Identify which cell holds the provided text, then report its [X, Y] central coordinate. 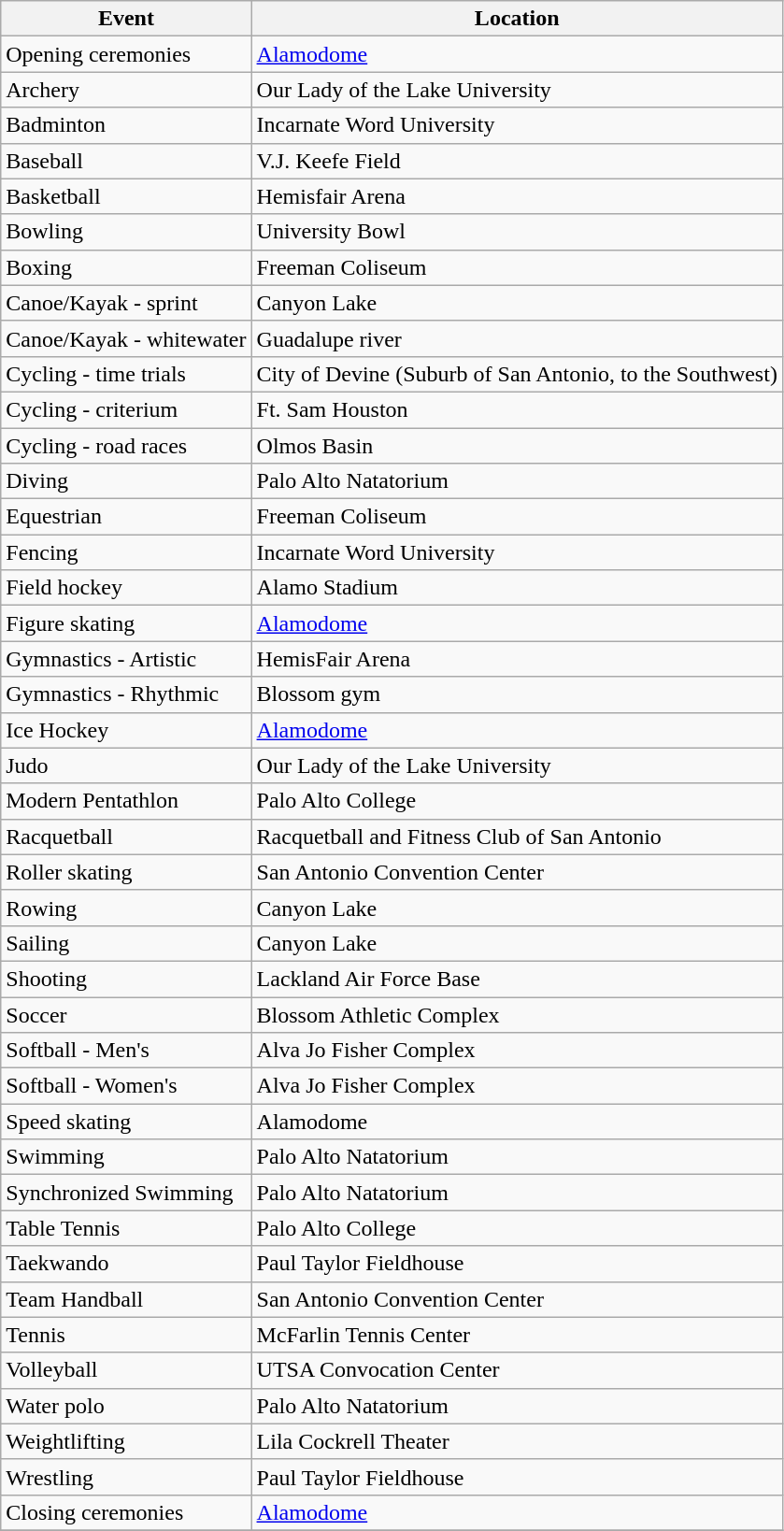
University Bowl [517, 232]
Canoe/Kayak - sprint [126, 303]
Sailing [126, 943]
Rowing [126, 908]
Softball - Men's [126, 1051]
Soccer [126, 1014]
Softball - Women's [126, 1086]
UTSA Convocation Center [517, 1370]
Olmos Basin [517, 446]
City of Devine (Suburb of San Antonio, to the Southwest) [517, 374]
Event [126, 19]
Team Handball [126, 1299]
Equestrian [126, 517]
Cycling - time trials [126, 374]
Tennis [126, 1335]
Modern Pentathlon [126, 801]
Closing ceremonies [126, 1512]
Shooting [126, 979]
Racquetball [126, 837]
Figure skating [126, 623]
Blossom Athletic Complex [517, 1014]
Roller skating [126, 872]
Hemisfair Arena [517, 196]
Speed skating [126, 1122]
Guadalupe river [517, 338]
Diving [126, 481]
Fencing [126, 552]
Swimming [126, 1157]
Gymnastics - Rhythmic [126, 694]
McFarlin Tennis Center [517, 1335]
V.J. Keefe Field [517, 161]
Boxing [126, 267]
Lila Cockrell Theater [517, 1441]
Racquetball and Fitness Club of San Antonio [517, 837]
Cycling - road races [126, 446]
Opening ceremonies [126, 54]
Blossom gym [517, 694]
Ft. Sam Houston [517, 409]
Canoe/Kayak - whitewater [126, 338]
Archery [126, 90]
Water polo [126, 1406]
Weightlifting [126, 1441]
Judo [126, 765]
Cycling - criterium [126, 409]
Table Tennis [126, 1228]
Synchronized Swimming [126, 1193]
Badminton [126, 125]
Baseball [126, 161]
Ice Hockey [126, 730]
Basketball [126, 196]
Location [517, 19]
Alamo Stadium [517, 588]
Wrestling [126, 1477]
Gymnastics - Artistic [126, 659]
Bowling [126, 232]
Volleyball [126, 1370]
Field hockey [126, 588]
Taekwando [126, 1264]
HemisFair Arena [517, 659]
Lackland Air Force Base [517, 979]
